For the text-containing cell, return its midpoint in (x, y) coordinate format. 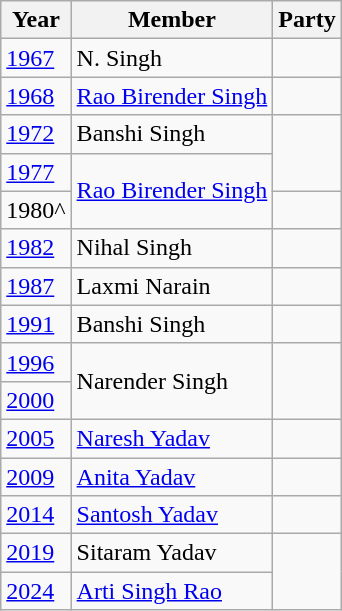
Santosh Yadav (172, 515)
2005 (36, 438)
1996 (36, 362)
Naresh Yadav (172, 438)
Laxmi Narain (172, 286)
2019 (36, 553)
2014 (36, 515)
2024 (36, 591)
Narender Singh (172, 381)
N. Singh (172, 58)
1991 (36, 324)
1977 (36, 172)
1968 (36, 96)
Arti Singh Rao (172, 591)
Member (172, 20)
1967 (36, 58)
1982 (36, 248)
Nihal Singh (172, 248)
1987 (36, 286)
2000 (36, 400)
Anita Yadav (172, 477)
1972 (36, 134)
Party (307, 20)
2009 (36, 477)
1980^ (36, 210)
Year (36, 20)
Sitaram Yadav (172, 553)
